Output the [X, Y] coordinate of the center of the cell containing the given text.  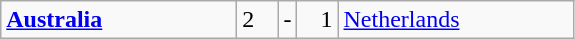
- [288, 20]
Netherlands [456, 20]
2 [258, 20]
1 [318, 20]
Australia [119, 20]
